Extract the (X, Y) coordinate from the center of the cell holding the provided text.  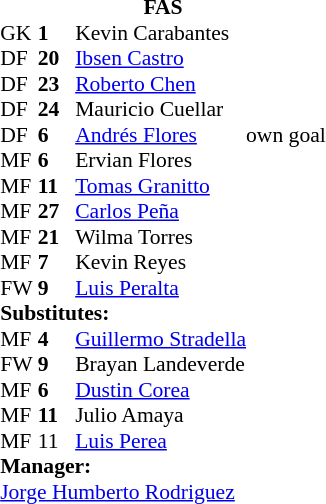
4 (57, 338)
27 (57, 211)
Roberto Chen (160, 83)
Ibsen Castro (160, 58)
20 (57, 58)
Mauricio Cuellar (160, 109)
21 (57, 236)
Julio Amaya (160, 415)
Guillermo Stradella (160, 338)
24 (57, 109)
Jorge Humberto Rodriguez (163, 491)
Ervian Flores (160, 160)
7 (57, 262)
Manager: (163, 466)
Wilma Torres (160, 236)
Kevin Reyes (160, 262)
Tomas Granitto (160, 185)
Kevin Carabantes (160, 32)
1 (57, 32)
23 (57, 83)
Substitutes: (163, 313)
Brayan Landeverde (160, 364)
Andrés Flores (160, 134)
Dustin Corea (160, 389)
Carlos Peña (160, 211)
GK (19, 32)
Luis Perea (160, 440)
own goal (286, 134)
Luis Peralta (160, 287)
